Capture the cell that displays the provided text and extract its (X, Y) central coordinate. 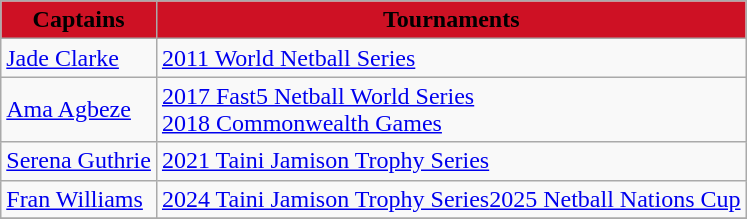
2021 Taini Jamison Trophy Series (451, 161)
Ama Agbeze (79, 110)
Serena Guthrie (79, 161)
Tournaments (451, 20)
Jade Clarke (79, 58)
2011 World Netball Series (451, 58)
2017 Fast5 Netball World Series2018 Commonwealth Games (451, 110)
Fran Williams (79, 199)
2024 Taini Jamison Trophy Series2025 Netball Nations Cup (451, 199)
Captains (79, 20)
